Search for the cell housing the specified text and yield its [x, y] center coordinate. 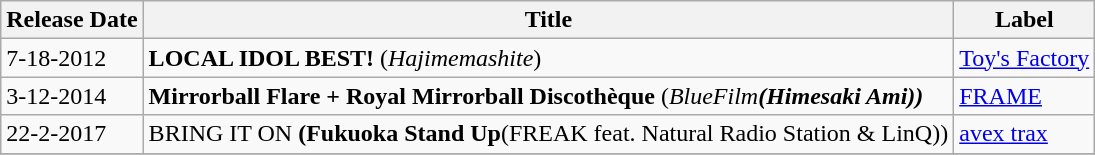
BRING IT ON (Fukuoka Stand Up(FREAK feat. Natural Radio Station & LinQ)) [548, 134]
LOCAL IDOL BEST! (Hajimemashite) [548, 58]
7-18-2012 [72, 58]
22-2-2017 [72, 134]
3-12-2014 [72, 96]
Label [1024, 20]
Toy's Factory [1024, 58]
Title [548, 20]
FRAME [1024, 96]
Mirrorball Flare + Royal Mirrorball Discothèque (BlueFilm(Himesaki Ami)) [548, 96]
avex trax [1024, 134]
Release Date [72, 20]
